Return (x, y) of the center of cell containing provided text 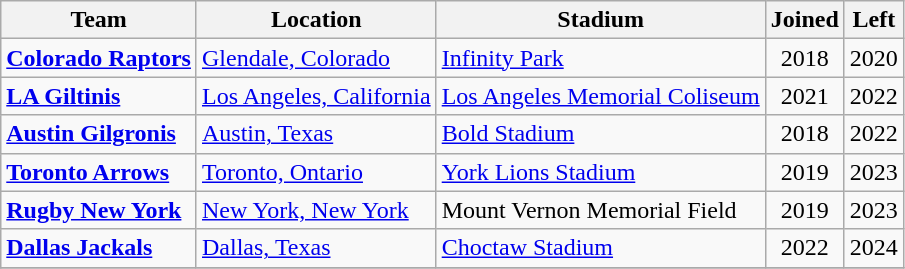
2020 (874, 58)
Bold Stadium (600, 134)
Joined (804, 20)
Los Angeles Memorial Coliseum (600, 96)
Team (99, 20)
Toronto Arrows (99, 172)
Dallas Jackals (99, 248)
Toronto, Ontario (316, 172)
Left (874, 20)
Austin, Texas (316, 134)
2024 (874, 248)
York Lions Stadium (600, 172)
Glendale, Colorado (316, 58)
Choctaw Stadium (600, 248)
Dallas, Texas (316, 248)
LA Giltinis (99, 96)
Austin Gilgronis (99, 134)
Infinity Park (600, 58)
2021 (804, 96)
Colorado Raptors (99, 58)
New York, New York (316, 210)
Mount Vernon Memorial Field (600, 210)
Location (316, 20)
Los Angeles, California (316, 96)
Stadium (600, 20)
Rugby New York (99, 210)
